Return (X, Y) of the center of cell containing provided text 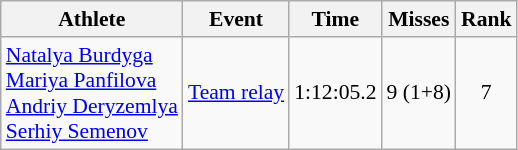
Time (335, 19)
Misses (419, 19)
Natalya BurdygaMariya PanfilovaAndriy DeryzemlyaSerhiy Semenov (92, 93)
9 (1+8) (419, 93)
1:12:05.2 (335, 93)
Event (236, 19)
Rank (486, 19)
Athlete (92, 19)
Team relay (236, 93)
7 (486, 93)
